Scan for the cell matching the given text and deliver its (x, y) coordinate at center. 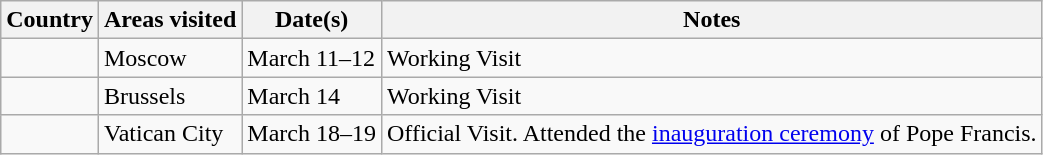
Official Visit. Attended the inauguration ceremony of Pope Francis. (712, 134)
Country (50, 20)
Brussels (170, 96)
Moscow (170, 58)
Notes (712, 20)
March 18–19 (312, 134)
March 11–12 (312, 58)
Areas visited (170, 20)
Vatican City (170, 134)
Date(s) (312, 20)
March 14 (312, 96)
